Identify which cell holds the provided text, then report its (x, y) central coordinate. 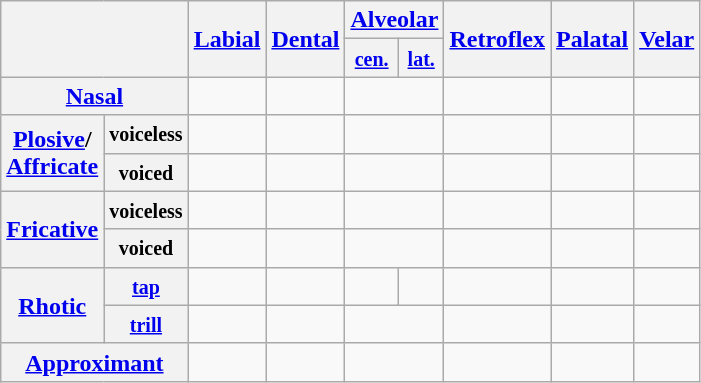
cen. (372, 58)
Palatal (592, 39)
Labial (227, 39)
Plosive/Affricate (52, 153)
lat. (421, 58)
Dental (306, 39)
Retroflex (498, 39)
Fricative (52, 229)
tap (146, 286)
Alveolar (394, 20)
Nasal (94, 96)
trill (146, 324)
Approximant (94, 362)
Velar (667, 39)
Rhotic (52, 305)
